Extract the (X, Y) coordinate from the center of the cell holding the provided text.  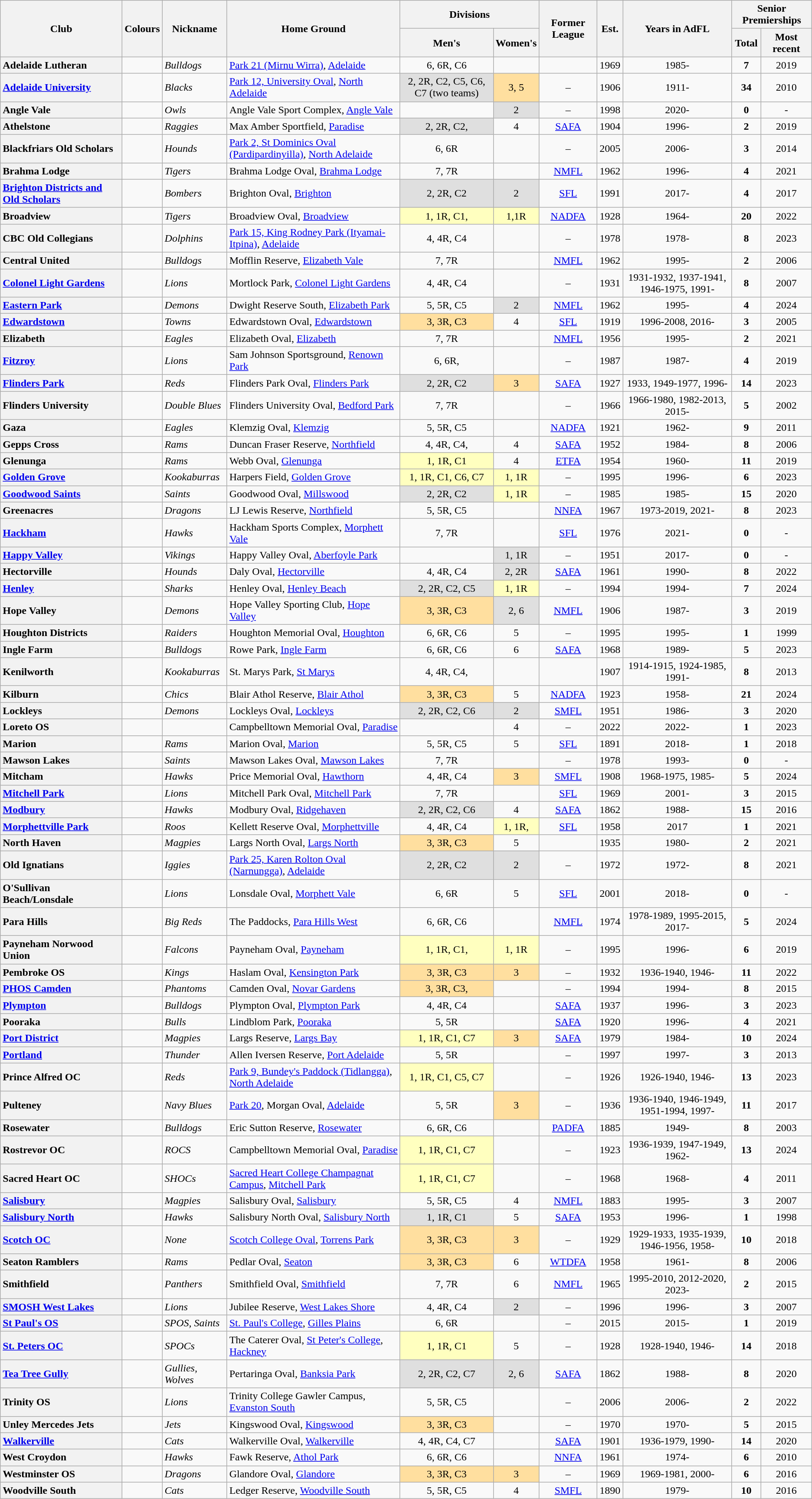
Elizabeth (62, 338)
Vikings (194, 555)
Home Ground (313, 29)
PHOS Camden (62, 989)
Hope Valley (62, 611)
21 (746, 694)
Chics (194, 694)
Fitzroy (62, 361)
Brighton Districts and Old Scholars (62, 194)
St Paul's OS (62, 1323)
St. Peters OC (62, 1346)
1921 (610, 428)
1936-1940, 1946-1949, 1951-1994, 1997- (678, 1105)
Unley Mercedes Jets (62, 1424)
Smithfield Oval, Smithfield (313, 1284)
1919 (610, 322)
Dolphins (194, 238)
1976 (610, 533)
St. Paul's College, Gilles Plains (313, 1323)
1999 (786, 633)
Price Memorial Oval, Hawthorn (313, 777)
Woodville South (62, 1490)
SMOSH West Lakes (62, 1307)
Payneham Oval, Payneham (313, 950)
Raiders (194, 633)
None (194, 1239)
SHOCs (194, 1178)
1961- (678, 1262)
Divisions (469, 15)
1995-2010, 2012-2020, 2023- (678, 1284)
Blackfriars Old Scholars (62, 148)
1904 (610, 126)
Salisbury Oval, Salisbury (313, 1201)
Kenilworth (62, 672)
PADFA (568, 1128)
1954 (610, 461)
2001 (610, 893)
1920 (610, 1022)
West Croydon (62, 1457)
Sharks (194, 588)
Rowe Park, Ingle Farm (313, 649)
1973-2019, 2021- (678, 510)
Westminster OS (62, 1474)
Gullies, Wolves (194, 1374)
North Haven (62, 843)
1997- (678, 1055)
Dwight Reserve South, Elizabeth Park (313, 305)
ROCS (194, 1150)
Modbury (62, 810)
1908 (610, 777)
CBC Old Collegians (62, 238)
2, 2R, C2, C5 (447, 588)
Navy Blues (194, 1105)
Mofflin Reserve, Elizabeth Vale (313, 260)
1, 1R, C1, C6, C7 (447, 477)
1968-1975, 1985- (678, 777)
Sacred Heart OC (62, 1178)
Kingswood Oval, Kingswood (313, 1424)
Angle Vale Sport Complex, Angle Vale (313, 110)
LJ Lewis Reserve, Northfield (313, 510)
Flinders Park (62, 383)
1991 (610, 194)
Para Hills (62, 922)
Iggies (194, 865)
1927 (610, 383)
1965 (610, 1284)
2, 2R (516, 571)
Big Reds (194, 922)
Pertaringa Oval, Banksia Park (313, 1374)
Kilburn (62, 694)
1970 (610, 1424)
6, 6R, (447, 361)
Plympton (62, 1005)
Largs Reserve, Largs Bay (313, 1038)
Duncan Fraser Reserve, Northfield (313, 444)
Bombers (194, 194)
2015- (678, 1323)
1937 (610, 1005)
Park 12, University Oval, North Adelaide (313, 88)
1972 (610, 865)
Port District (62, 1038)
SPOCs (194, 1346)
1980- (678, 843)
Park 21 (Mirnu Wirra), Adelaide (313, 65)
Sacred Heart College Champagnat Campus, Mitchell Park (313, 1178)
Broadview (62, 216)
1962- (678, 428)
2002 (786, 405)
Brahma Lodge Oval, Brahma Lodge (313, 171)
Seaton Ramblers (62, 1262)
Park 9, Bundey's Paddock (Tidlangga), North Adelaide (313, 1077)
Edwardstown (62, 322)
3, 5 (516, 88)
Kellett Reserve Oval, Morphettville (313, 826)
Pulteney (62, 1105)
Phantoms (194, 989)
1932 (610, 972)
1936 (610, 1105)
Roos (194, 826)
2003 (786, 1128)
Largs North Oval, Largs North (313, 843)
Flinders University (62, 405)
Old Ignatians (62, 865)
1956 (610, 338)
Harpers Field, Golden Grove (313, 477)
Adelaide Lutheran (62, 65)
Rosewater (62, 1128)
1972- (678, 865)
1936-1979, 1990- (678, 1441)
1935 (610, 843)
Lockleys (62, 711)
Marion (62, 744)
1926 (610, 1077)
Payneham Norwood Union (62, 950)
Haslam Oval, Kensington Park (313, 972)
Houghton Districts (62, 633)
Club (62, 29)
Glandore Oval, Glandore (313, 1474)
1931-1932, 1937-1941, 1946-1975, 1991- (678, 283)
Central United (62, 260)
1,1R (516, 216)
2014 (786, 148)
Blacks (194, 88)
1, 1R, (516, 826)
Adelaide University (62, 88)
1929-1933, 1935-1939, 1946-1956, 1958- (678, 1239)
Falcons (194, 950)
1967 (610, 510)
2021- (678, 533)
1958- (678, 694)
Portland (62, 1055)
Hackham Sports Complex, Morphett Vale (313, 533)
Mawson Lakes (62, 760)
O'Sullivan Beach/Lonsdale (62, 893)
2, 2R, C2, C5, C6, C7 (two teams) (447, 88)
2, 2R, C2, (447, 126)
Mitchell Park Oval, Mitchell Park (313, 793)
Salisbury North (62, 1217)
1960- (678, 461)
2020- (678, 110)
Pooraka (62, 1022)
Brahma Lodge (62, 171)
Park 20, Morgan Oval, Adelaide (313, 1105)
ETFA (568, 461)
4, 4R, C4, C7 (447, 1441)
Mortlock Park, Colonel Light Gardens (313, 283)
Morphettville Park (62, 826)
1986- (678, 711)
Double Blues (194, 405)
Sam Johnson Sportsground, Renown Park (313, 361)
Kings (194, 972)
1933, 1949-1977, 1996- (678, 383)
20 (746, 216)
1929 (610, 1239)
1891 (610, 744)
1964- (678, 216)
Lonsdale Oval, Morphett Vale (313, 893)
1949- (678, 1128)
Camden Oval, Novar Gardens (313, 989)
1911- (678, 88)
Pembroke OS (62, 972)
Blair Athol Reserve, Blair Athol (313, 694)
Men's (447, 43)
1978- (678, 238)
Hackham (62, 533)
1953 (610, 1217)
1966-1980, 1982-2013, 2015- (678, 405)
Mawson Lakes Oval, Mawson Lakes (313, 760)
1968- (678, 1178)
9 (746, 428)
Allen Iversen Reserve, Port Adelaide (313, 1055)
Total (746, 43)
1974 (610, 922)
2, 2R, C2, C7 (447, 1374)
Goodwood Oval, Millswood (313, 494)
Mitchell Park (62, 793)
Max Amber Sportfield, Paradise (313, 126)
Goodwood Saints (62, 494)
1996-2008, 2016- (678, 322)
Edwardstown Oval, Edwardstown (313, 322)
Senior Premierships (772, 15)
Panthers (194, 1284)
Ledger Reserve, Woodville South (313, 1490)
1985 (610, 494)
Jets (194, 1424)
1996 (610, 1307)
Salisbury North Oval, Salisbury North (313, 1217)
Athelstone (62, 126)
1978-1989, 1995-2015, 2017- (678, 922)
2001- (678, 793)
Flinders University Oval, Bedford Park (313, 405)
Scotch OC (62, 1239)
1885 (610, 1128)
Eastern Park (62, 305)
Most recent (786, 43)
Former League (568, 29)
Happy Valley Oval, Aberfoyle Park (313, 555)
Park 15, King Rodney Park (Ityamai-Itpina), Adelaide (313, 238)
1966 (610, 405)
Park 2, St Dominics Oval (Pardipardinyilla), North Adelaide (313, 148)
Glenunga (62, 461)
St. Marys Park, St Marys (313, 672)
1926-1940, 1946- (678, 1077)
Broadview Oval, Broadview (313, 216)
Thunder (194, 1055)
1931 (610, 283)
Loreto OS (62, 727)
Lindblom Park, Pooraka (313, 1022)
Lockleys Oval, Lockleys (313, 711)
1890 (610, 1490)
Rostrevor OC (62, 1150)
Scotch College Oval, Torrens Park (313, 1239)
Brighton Oval, Brighton (313, 194)
1993- (678, 760)
Angle Vale (62, 110)
Mitcham (62, 777)
Daly Oval, Hectorville (313, 571)
Est. (610, 29)
Marion Oval, Marion (313, 744)
Walkerville (62, 1441)
1969-1981, 2000- (678, 1474)
1970- (678, 1424)
Colonel Light Gardens (62, 283)
WTDFA (568, 1262)
Trinity College Gawler Campus, Evanston South (313, 1402)
1974- (678, 1457)
Towns (194, 322)
Tea Tree Gully (62, 1374)
SPOS, Saints (194, 1323)
1907 (610, 672)
2022- (678, 727)
Salisbury (62, 1201)
Gaza (62, 428)
Trinity OS (62, 1402)
Hope Valley Sporting Club, Hope Valley (313, 611)
Klemzig Oval, Klemzig (313, 428)
Jubilee Reserve, West Lakes Shore (313, 1307)
Park 25, Karen Rolton Oval (Narnungga), Adelaide (313, 865)
Owls (194, 110)
Ingle Farm (62, 649)
1990- (678, 571)
1987 (610, 361)
1936-1939, 1947-1949, 1962- (678, 1150)
Greenacres (62, 510)
Raggies (194, 126)
Henley Oval, Henley Beach (313, 588)
Years in AdFL (678, 29)
1883 (610, 1201)
34 (746, 88)
Smithfield (62, 1284)
Bulls (194, 1022)
Golden Grove (62, 477)
1928-1940, 1946- (678, 1346)
1952 (610, 444)
1914-1915, 1924-1985, 1991- (678, 672)
Eric Sutton Reserve, Rosewater (313, 1128)
Pedlar Oval, Seaton (313, 1262)
Houghton Memorial Oval, Houghton (313, 633)
3, 3R, C3, (447, 989)
1979 (610, 1038)
1979- (678, 1490)
Flinders Park Oval, Flinders Park (313, 383)
1901 (610, 1441)
The Caterer Oval, St Peter's College, Hackney (313, 1346)
1936-1940, 1946- (678, 972)
Henley (62, 588)
Elizabeth Oval, Elizabeth (313, 338)
Women's (516, 43)
Colours (142, 29)
Webb Oval, Glenunga (313, 461)
Nickname (194, 29)
Plympton Oval, Plympton Park (313, 1005)
Hectorville (62, 571)
Happy Valley (62, 555)
1, 1R, C1, C5, C7 (447, 1077)
Modbury Oval, Ridgehaven (313, 810)
Prince Alfred OC (62, 1077)
1989- (678, 649)
Gepps Cross (62, 444)
1997 (610, 1055)
Fawk Reserve, Athol Park (313, 1457)
Walkerville Oval, Walkerville (313, 1441)
The Paddocks, Para Hills West (313, 922)
